Find where the given text appears and provide that cell's center as [x, y] coordinate. 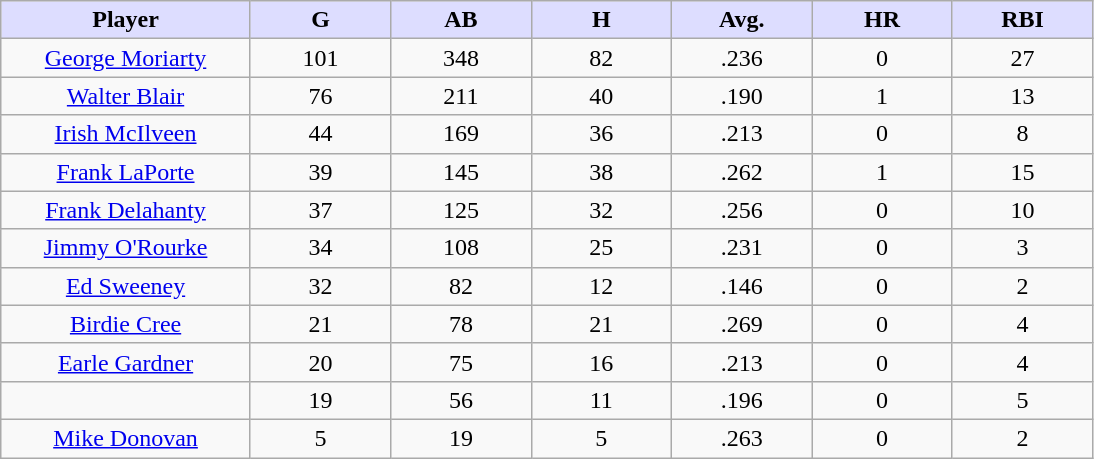
G [320, 20]
.190 [742, 96]
3 [1022, 248]
76 [320, 96]
101 [320, 58]
348 [461, 58]
Mike Donovan [126, 438]
38 [601, 172]
AB [461, 20]
20 [320, 362]
27 [1022, 58]
145 [461, 172]
Player [126, 20]
George Moriarty [126, 58]
RBI [1022, 20]
10 [1022, 210]
Walter Blair [126, 96]
.196 [742, 400]
Frank LaPorte [126, 172]
.263 [742, 438]
.146 [742, 286]
36 [601, 134]
44 [320, 134]
.236 [742, 58]
H [601, 20]
56 [461, 400]
169 [461, 134]
25 [601, 248]
Birdie Cree [126, 324]
37 [320, 210]
12 [601, 286]
125 [461, 210]
11 [601, 400]
78 [461, 324]
Jimmy O'Rourke [126, 248]
Irish McIlveen [126, 134]
.231 [742, 248]
Ed Sweeney [126, 286]
.256 [742, 210]
15 [1022, 172]
Avg. [742, 20]
.262 [742, 172]
Earle Gardner [126, 362]
13 [1022, 96]
Frank Delahanty [126, 210]
34 [320, 248]
211 [461, 96]
8 [1022, 134]
16 [601, 362]
75 [461, 362]
39 [320, 172]
40 [601, 96]
.269 [742, 324]
108 [461, 248]
HR [882, 20]
